Pinpoint the cell where the given text exists, returning its (X, Y) midpoint coordinate. 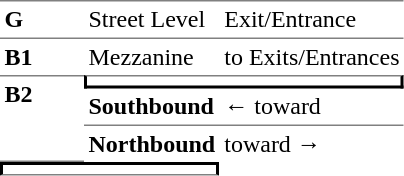
B1 (42, 57)
Street Level (152, 19)
toward → (312, 144)
Exit/Entrance (312, 19)
G (42, 19)
Southbound (152, 107)
to Exits/Entrances (312, 57)
Mezzanine (152, 57)
B2 (42, 118)
Northbound (152, 144)
← toward (312, 107)
